Provide the [X, Y] coordinate of the cell's center where the given text is located.  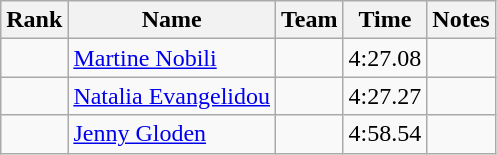
Rank [34, 20]
Martine Nobili [172, 58]
4:27.27 [385, 96]
Jenny Gloden [172, 134]
Name [172, 20]
Time [385, 20]
4:27.08 [385, 58]
Natalia Evangelidou [172, 96]
Team [310, 20]
4:58.54 [385, 134]
Notes [461, 20]
